Locate the cell with the specified text and output its (X, Y) center coordinate. 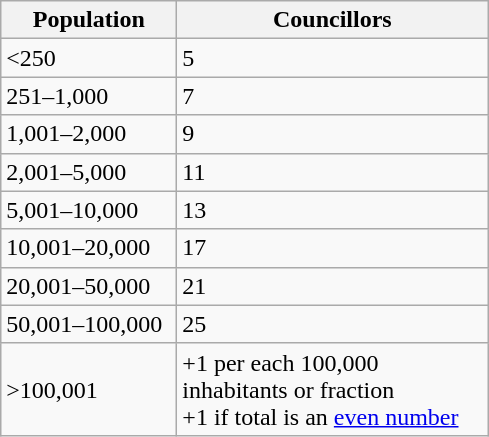
25 (332, 324)
+1 per each 100,000 inhabitants or fraction+1 if total is an even number (332, 389)
17 (332, 248)
5,001–10,000 (89, 210)
Councillors (332, 20)
7 (332, 96)
10,001–20,000 (89, 248)
1,001–2,000 (89, 134)
11 (332, 172)
<250 (89, 58)
50,001–100,000 (89, 324)
>100,001 (89, 389)
Population (89, 20)
251–1,000 (89, 96)
9 (332, 134)
13 (332, 210)
5 (332, 58)
20,001–50,000 (89, 286)
21 (332, 286)
2,001–5,000 (89, 172)
